Extract the [X, Y] coordinate from the center of the cell holding the provided text.  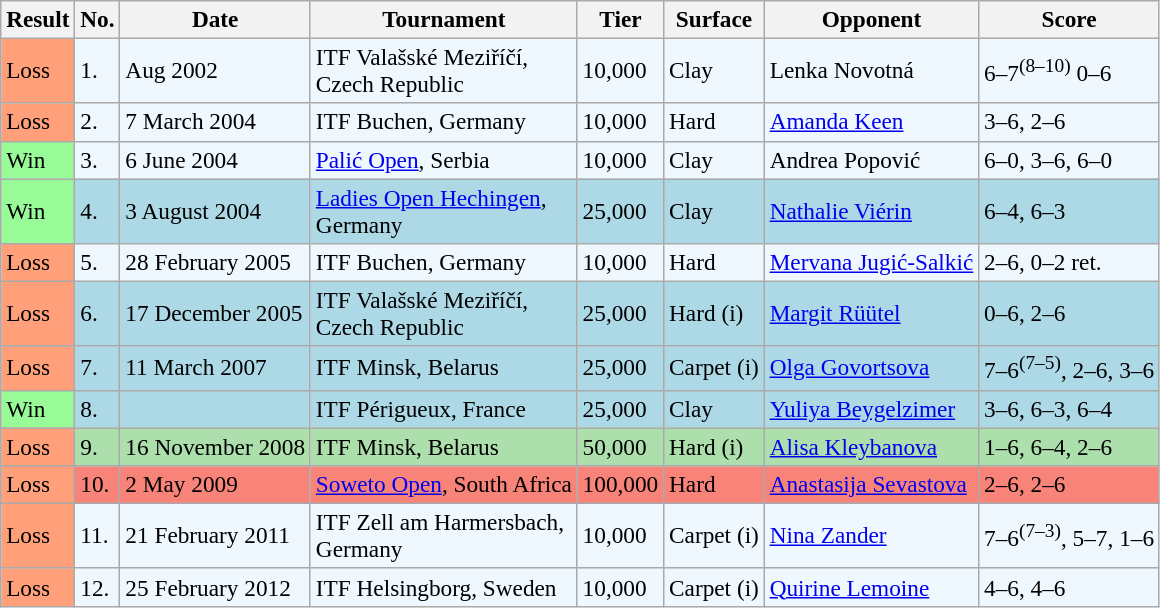
Result [38, 19]
3–6, 6–3, 6–4 [1070, 409]
Aug 2002 [215, 70]
50,000 [620, 447]
ITF Périgueux, France [444, 409]
Palić Open, Serbia [444, 160]
Opponent [871, 19]
Score [1070, 19]
4–6, 4–6 [1070, 587]
Ladies Open Hechingen, Germany [444, 210]
Amanda Keen [871, 122]
1. [98, 70]
2. [98, 122]
Andrea Popović [871, 160]
2–6, 2–6 [1070, 484]
7–6(7–3), 5–7, 1–6 [1070, 536]
Nina Zander [871, 536]
4. [98, 210]
6 June 2004 [215, 160]
Quirine Lemoine [871, 587]
21 February 2011 [215, 536]
6–7(8–10) 0–6 [1070, 70]
Nathalie Viérin [871, 210]
5. [98, 262]
9. [98, 447]
11. [98, 536]
Soweto Open, South Africa [444, 484]
7–6(7–5), 2–6, 3–6 [1070, 368]
10. [98, 484]
ITF Helsingborg, Sweden [444, 587]
No. [98, 19]
8. [98, 409]
2–6, 0–2 ret. [1070, 262]
Tier [620, 19]
12. [98, 587]
3. [98, 160]
6–4, 6–3 [1070, 210]
Anastasija Sevastova [871, 484]
3 August 2004 [215, 210]
100,000 [620, 484]
Mervana Jugić-Salkić [871, 262]
17 December 2005 [215, 314]
6. [98, 314]
1–6, 6–4, 2–6 [1070, 447]
Olga Govortsova [871, 368]
Alisa Kleybanova [871, 447]
Yuliya Beygelzimer [871, 409]
Tournament [444, 19]
28 February 2005 [215, 262]
3–6, 2–6 [1070, 122]
7. [98, 368]
11 March 2007 [215, 368]
6–0, 3–6, 6–0 [1070, 160]
0–6, 2–6 [1070, 314]
2 May 2009 [215, 484]
Lenka Novotná [871, 70]
Date [215, 19]
Margit Rüütel [871, 314]
7 March 2004 [215, 122]
25 February 2012 [215, 587]
Surface [714, 19]
ITF Zell am Harmersbach, Germany [444, 536]
16 November 2008 [215, 447]
